Identify which cell holds the provided text, then report its (X, Y) central coordinate. 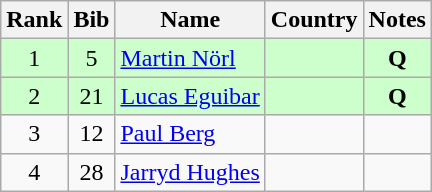
Paul Berg (190, 134)
28 (92, 172)
2 (34, 96)
Bib (92, 20)
Rank (34, 20)
Jarryd Hughes (190, 172)
4 (34, 172)
Name (190, 20)
12 (92, 134)
Lucas Eguibar (190, 96)
Notes (397, 20)
21 (92, 96)
1 (34, 58)
5 (92, 58)
Martin Nörl (190, 58)
Country (314, 20)
3 (34, 134)
